Output the [x, y] coordinate of the center of the cell containing the given text.  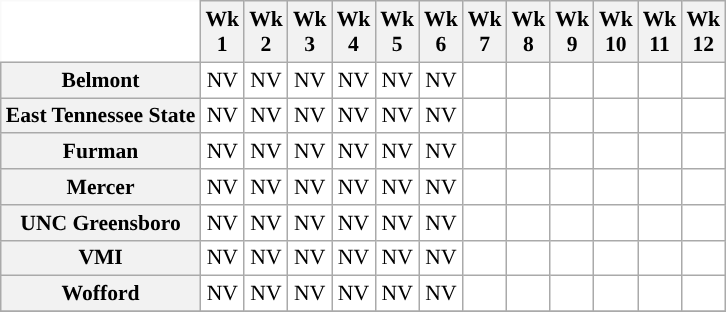
Wk2 [266, 32]
Wofford [101, 294]
Wk7 [485, 32]
Wk3 [310, 32]
Wk 1 [222, 32]
VMI [101, 258]
UNC Greensboro [101, 223]
Wk11 [660, 32]
East Tennessee State [101, 116]
Wk4 [354, 32]
Wk9 [572, 32]
Belmont [101, 80]
Wk10 [616, 32]
Wk5 [397, 32]
Wk12 [703, 32]
Furman [101, 152]
Wk8 [529, 32]
Mercer [101, 187]
Wk6 [441, 32]
